Provide the [X, Y] coordinate of the cell's center where the given text is located.  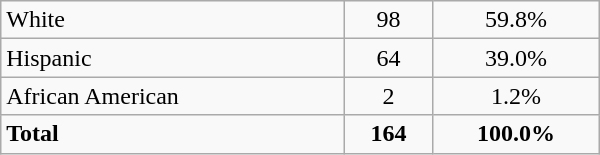
98 [388, 20]
African American [173, 96]
39.0% [516, 58]
Hispanic [173, 58]
1.2% [516, 96]
164 [388, 134]
Total [173, 134]
2 [388, 96]
59.8% [516, 20]
White [173, 20]
100.0% [516, 134]
64 [388, 58]
